Provide the [X, Y] coordinate of the cell's center where the given text is located.  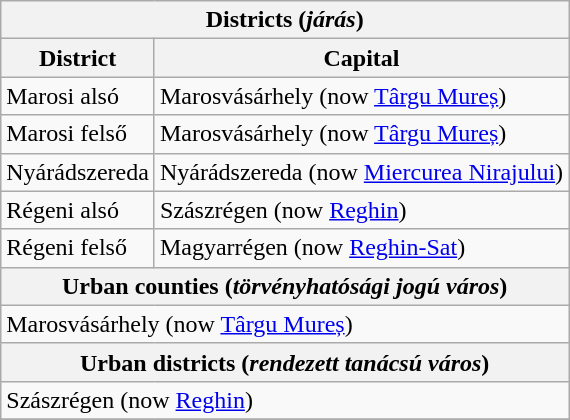
District [78, 58]
Régeni felső [78, 248]
Régeni alsó [78, 210]
Magyarrégen (now Reghin-Sat) [361, 248]
Marosi alsó [78, 96]
Capital [361, 58]
Nyárádszereda (now Miercurea Nirajului) [361, 172]
Marosi felső [78, 134]
Urban counties (törvényhatósági jogú város) [285, 286]
Nyárádszereda [78, 172]
Urban districts (rendezett tanácsú város) [285, 362]
Districts (járás) [285, 20]
